Detect which cell encompasses the target text, then output its [X, Y] center coordinate. 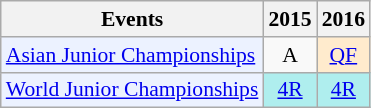
2016 [344, 19]
2015 [290, 19]
Events [132, 19]
QF [344, 55]
A [290, 55]
Asian Junior Championships [132, 55]
World Junior Championships [132, 90]
